Output the (x, y) coordinate of the center of the cell containing the given text.  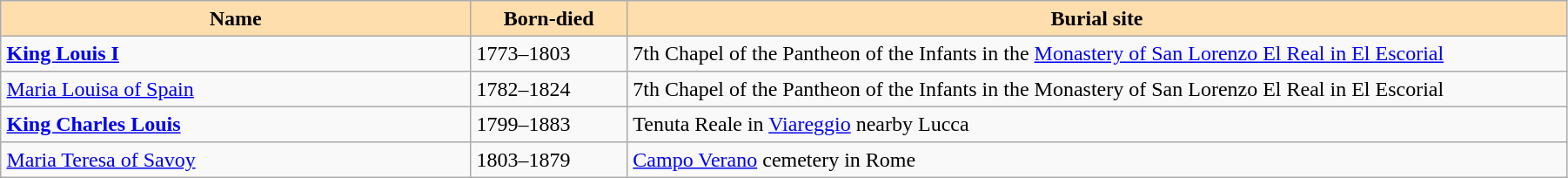
Campo Verano cemetery in Rome (1097, 160)
Name (236, 18)
1782–1824 (549, 89)
King Louis I (236, 53)
Maria Louisa of Spain (236, 89)
Maria Teresa of Savoy (236, 160)
King Charles Louis (236, 124)
1799–1883 (549, 124)
1803–1879 (549, 160)
Born-died (549, 18)
Tenuta Reale in Viareggio nearby Lucca (1097, 124)
Burial site (1097, 18)
1773–1803 (549, 53)
